Find where the given text appears and provide that cell's center as (x, y) coordinate. 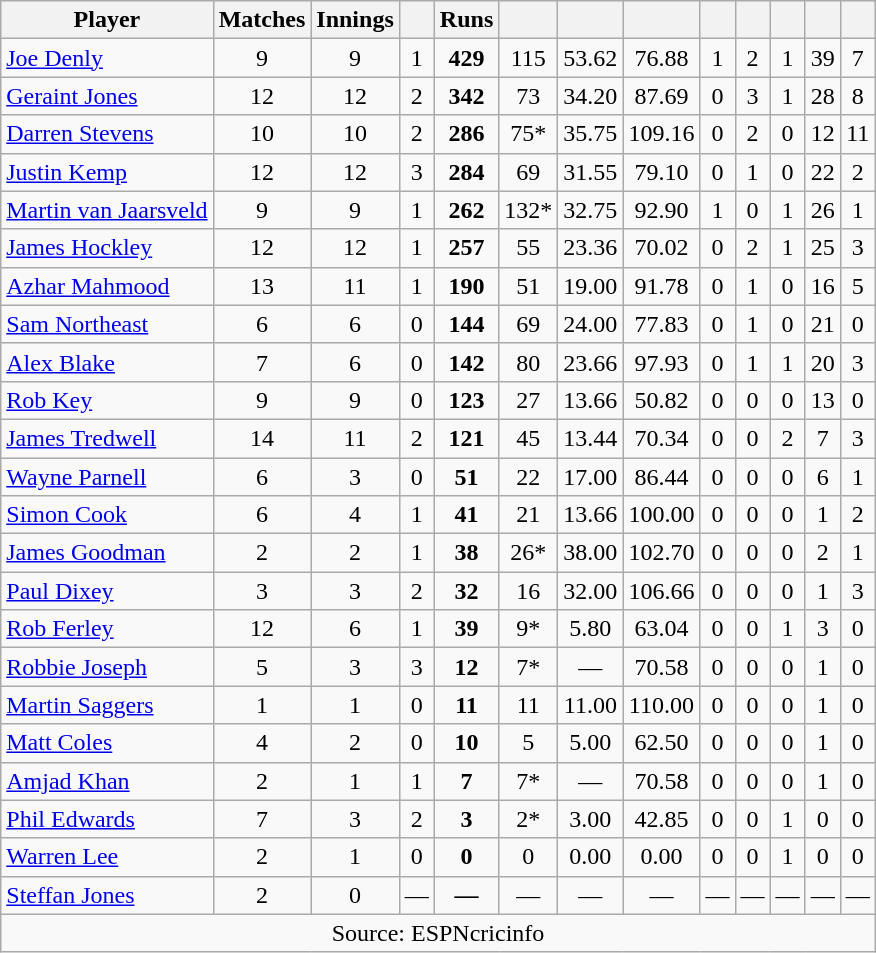
342 (466, 96)
Wayne Parnell (107, 477)
100.00 (662, 515)
79.10 (662, 172)
102.70 (662, 553)
31.55 (590, 172)
80 (528, 362)
Rob Ferley (107, 629)
73 (528, 96)
121 (466, 438)
50.82 (662, 400)
20 (822, 362)
Runs (466, 20)
26* (528, 553)
62.50 (662, 743)
142 (466, 362)
87.69 (662, 96)
Steffan Jones (107, 895)
32.75 (590, 210)
Martin van Jaarsveld (107, 210)
Darren Stevens (107, 134)
25 (822, 248)
Innings (355, 20)
17.00 (590, 477)
19.00 (590, 286)
45 (528, 438)
Player (107, 20)
24.00 (590, 324)
9* (528, 629)
Alex Blake (107, 362)
38 (466, 553)
110.00 (662, 705)
41 (466, 515)
Robbie Joseph (107, 667)
Amjad Khan (107, 781)
115 (528, 58)
123 (466, 400)
55 (528, 248)
286 (466, 134)
Justin Kemp (107, 172)
James Hockley (107, 248)
86.44 (662, 477)
70.02 (662, 248)
5.00 (590, 743)
284 (466, 172)
28 (822, 96)
75* (528, 134)
Paul Dixey (107, 591)
James Goodman (107, 553)
James Tredwell (107, 438)
42.85 (662, 819)
190 (466, 286)
91.78 (662, 286)
132* (528, 210)
Sam Northeast (107, 324)
Source: ESPNcricinfo (438, 933)
144 (466, 324)
27 (528, 400)
63.04 (662, 629)
Geraint Jones (107, 96)
32.00 (590, 591)
Azhar Mahmood (107, 286)
Phil Edwards (107, 819)
Matches (262, 20)
262 (466, 210)
Joe Denly (107, 58)
97.93 (662, 362)
Rob Key (107, 400)
8 (858, 96)
13.44 (590, 438)
3.00 (590, 819)
32 (466, 591)
26 (822, 210)
Matt Coles (107, 743)
34.20 (590, 96)
14 (262, 438)
23.36 (590, 248)
Simon Cook (107, 515)
53.62 (590, 58)
429 (466, 58)
Warren Lee (107, 857)
77.83 (662, 324)
2* (528, 819)
5.80 (590, 629)
92.90 (662, 210)
11.00 (590, 705)
38.00 (590, 553)
Martin Saggers (107, 705)
106.66 (662, 591)
23.66 (590, 362)
257 (466, 248)
109.16 (662, 134)
70.34 (662, 438)
35.75 (590, 134)
76.88 (662, 58)
